For the text-containing cell, return its midpoint in (x, y) coordinate format. 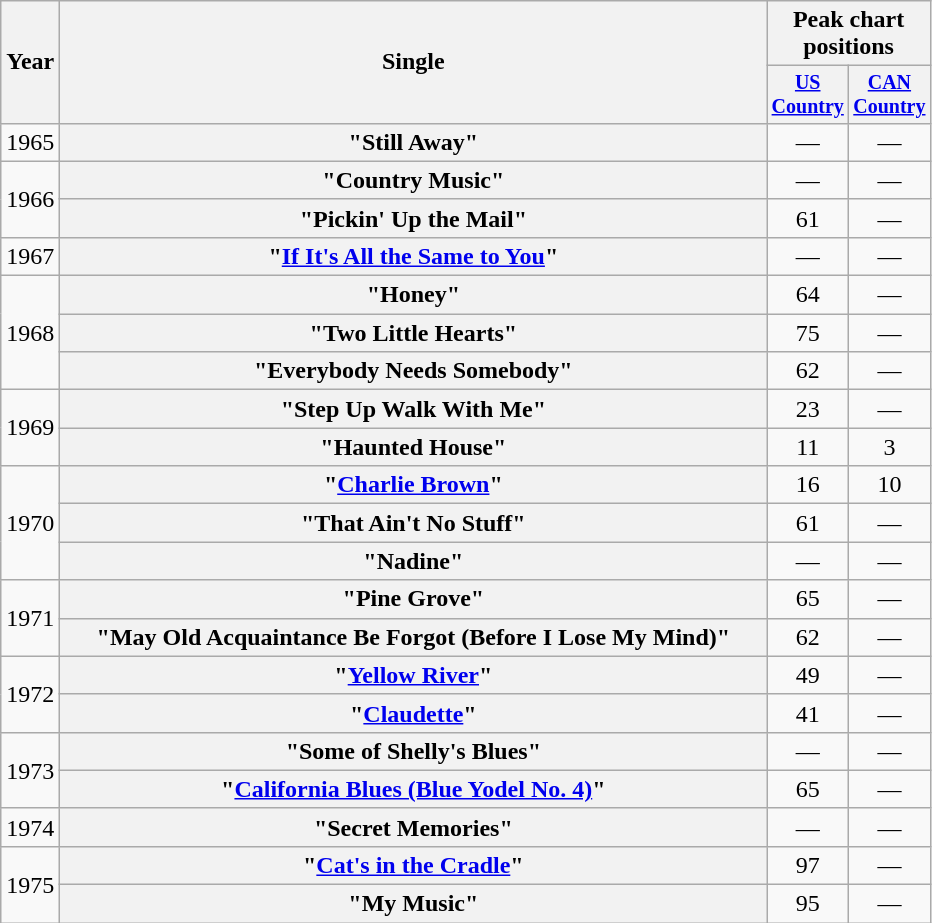
"California Blues (Blue Yodel No. 4)" (414, 789)
"My Music" (414, 904)
US Country (808, 94)
"Step Up Walk With Me" (414, 409)
1974 (30, 827)
1969 (30, 428)
"Nadine" (414, 561)
75 (808, 333)
"Some of Shelly's Blues" (414, 751)
97 (808, 865)
"Honey" (414, 295)
"Secret Memories" (414, 827)
CAN Country (890, 94)
"Pine Grove" (414, 599)
1970 (30, 523)
1971 (30, 618)
Single (414, 62)
1965 (30, 142)
"Two Little Hearts" (414, 333)
"Country Music" (414, 180)
"Cat's in the Cradle" (414, 865)
"Still Away" (414, 142)
1968 (30, 333)
11 (808, 447)
"Haunted House" (414, 447)
95 (808, 904)
1967 (30, 256)
Year (30, 62)
1966 (30, 199)
16 (808, 485)
1973 (30, 770)
10 (890, 485)
"Yellow River" (414, 675)
"That Ain't No Stuff" (414, 523)
23 (808, 409)
49 (808, 675)
"Charlie Brown" (414, 485)
Peak chartpositions (848, 34)
"May Old Acquaintance Be Forgot (Before I Lose My Mind)" (414, 637)
"Everybody Needs Somebody" (414, 371)
1975 (30, 884)
"Claudette" (414, 713)
"Pickin' Up the Mail" (414, 218)
1972 (30, 694)
3 (890, 447)
64 (808, 295)
41 (808, 713)
"If It's All the Same to You" (414, 256)
